For the text-containing cell, return its midpoint in (X, Y) coordinate format. 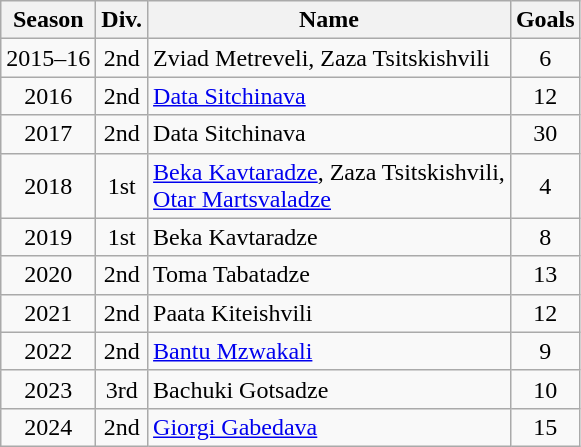
Giorgi Gabedava (330, 427)
Toma Tabatadze (330, 275)
2022 (48, 351)
Beka Kavtaradze, Zaza Tsitskishvili, Otar Martsvaladze (330, 186)
30 (545, 134)
Paata Kiteishvili (330, 313)
2021 (48, 313)
Beka Kavtaradze (330, 237)
2020 (48, 275)
10 (545, 389)
Season (48, 20)
6 (545, 58)
2024 (48, 427)
15 (545, 427)
2023 (48, 389)
Div. (122, 20)
Zviad Metreveli, Zaza Tsitskishvili (330, 58)
2016 (48, 96)
2015–16 (48, 58)
13 (545, 275)
3rd (122, 389)
Bantu Mzwakali (330, 351)
Goals (545, 20)
2017 (48, 134)
8 (545, 237)
4 (545, 186)
2019 (48, 237)
9 (545, 351)
Name (330, 20)
2018 (48, 186)
Bachuki Gotsadze (330, 389)
